Return [x, y] of the center of cell containing provided text 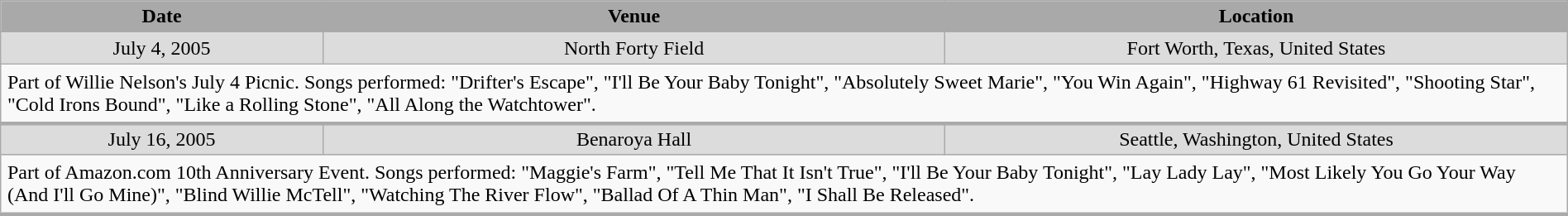
Date [162, 17]
July 4, 2005 [162, 48]
Location [1256, 17]
Benaroya Hall [633, 139]
Seattle, Washington, United States [1256, 139]
Fort Worth, Texas, United States [1256, 48]
North Forty Field [633, 48]
July 16, 2005 [162, 139]
Venue [633, 17]
